Pinpoint the cell where the given text exists, returning its (x, y) midpoint coordinate. 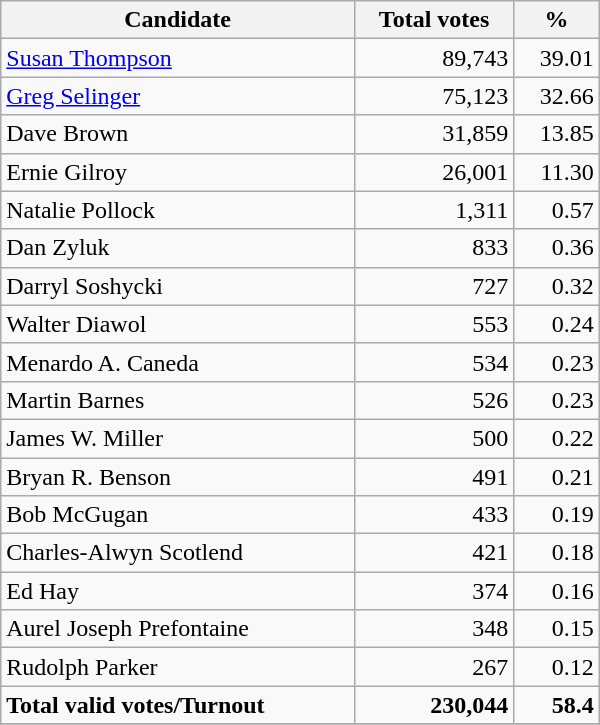
0.36 (556, 248)
0.15 (556, 629)
Ed Hay (178, 591)
Candidate (178, 20)
Rudolph Parker (178, 667)
Ernie Gilroy (178, 172)
Aurel Joseph Prefontaine (178, 629)
75,123 (434, 96)
0.24 (556, 324)
230,044 (434, 705)
Natalie Pollock (178, 210)
Greg Selinger (178, 96)
0.18 (556, 553)
0.16 (556, 591)
833 (434, 248)
500 (434, 438)
348 (434, 629)
0.22 (556, 438)
0.21 (556, 477)
11.30 (556, 172)
89,743 (434, 58)
727 (434, 286)
526 (434, 400)
31,859 (434, 134)
433 (434, 515)
26,001 (434, 172)
491 (434, 477)
0.57 (556, 210)
Menardo A. Caneda (178, 362)
Susan Thompson (178, 58)
Total valid votes/Turnout (178, 705)
Walter Diawol (178, 324)
39.01 (556, 58)
421 (434, 553)
Charles-Alwyn Scotlend (178, 553)
James W. Miller (178, 438)
Bryan R. Benson (178, 477)
267 (434, 667)
374 (434, 591)
13.85 (556, 134)
Total votes (434, 20)
Dave Brown (178, 134)
Martin Barnes (178, 400)
0.12 (556, 667)
Bob McGugan (178, 515)
32.66 (556, 96)
0.32 (556, 286)
Dan Zyluk (178, 248)
553 (434, 324)
0.19 (556, 515)
% (556, 20)
Darryl Soshycki (178, 286)
1,311 (434, 210)
58.4 (556, 705)
534 (434, 362)
